Find where the given text appears and provide that cell's center as [X, Y] coordinate. 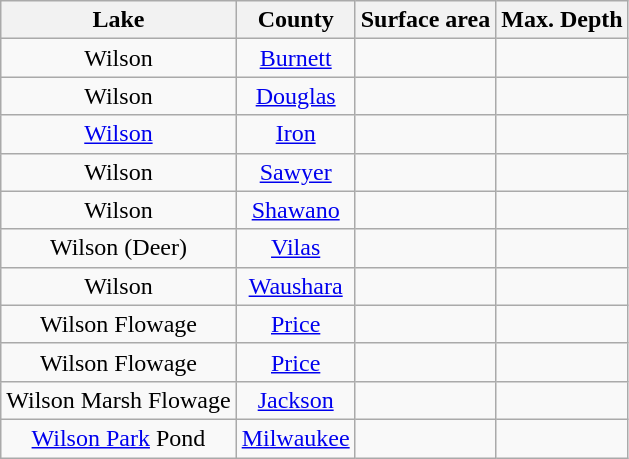
Milwaukee [296, 438]
Waushara [296, 286]
Wilson Park Pond [118, 438]
Burnett [296, 58]
Max. Depth [562, 20]
Iron [296, 134]
Jackson [296, 400]
Lake [118, 20]
Shawano [296, 210]
Douglas [296, 96]
County [296, 20]
Wilson Marsh Flowage [118, 400]
Vilas [296, 248]
Surface area [426, 20]
Wilson (Deer) [118, 248]
Sawyer [296, 172]
